Locate the cell with the specified text and output its (x, y) center coordinate. 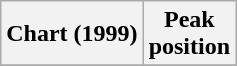
Chart (1999) (72, 34)
Peakposition (189, 34)
